From the cell containing the given text, extract its center point as [X, Y] coordinate. 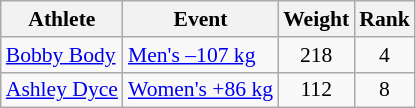
Event [200, 19]
Weight [316, 19]
8 [384, 90]
Ashley Dyce [62, 90]
Rank [384, 19]
Athlete [62, 19]
112 [316, 90]
4 [384, 55]
218 [316, 55]
Bobby Body [62, 55]
Men's –107 kg [200, 55]
Women's +86 kg [200, 90]
